Extract the [X, Y] coordinate from the center of the cell holding the provided text.  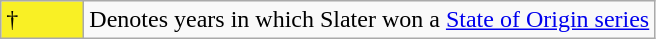
Denotes years in which Slater won a State of Origin series [370, 20]
† [42, 20]
